Output the (X, Y) coordinate of the center of the cell containing the given text.  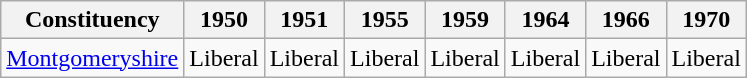
1970 (706, 20)
1955 (385, 20)
1951 (304, 20)
1966 (626, 20)
1959 (465, 20)
Montgomeryshire (92, 58)
1964 (545, 20)
1950 (224, 20)
Constituency (92, 20)
